For the text-containing cell, return its midpoint in [x, y] coordinate format. 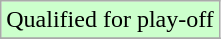
Qualified for play-off [110, 20]
